Identify which cell holds the provided text, then report its [X, Y] central coordinate. 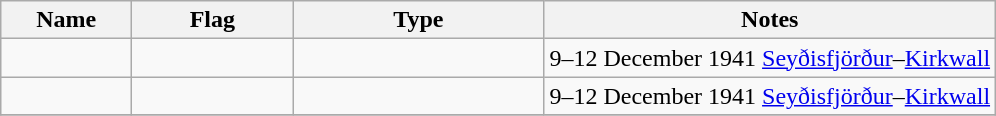
Name [66, 20]
Type [418, 20]
Flag [212, 20]
Notes [770, 20]
